Find where the given text appears and provide that cell's center as (X, Y) coordinate. 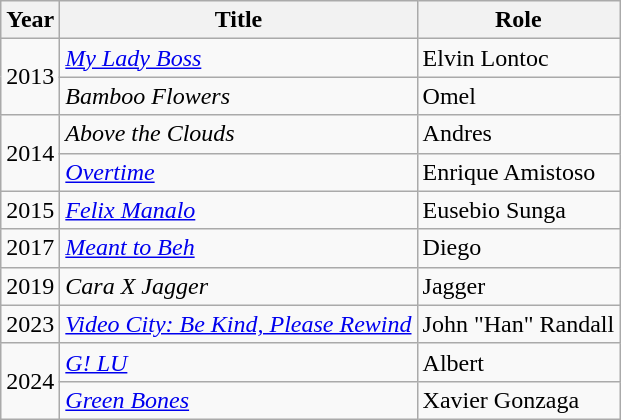
Elvin Lontoc (518, 58)
Omel (518, 96)
John "Han" Randall (518, 324)
Meant to Beh (238, 248)
2013 (30, 77)
2019 (30, 286)
Role (518, 20)
Video City: Be Kind, Please Rewind (238, 324)
Albert (518, 362)
Title (238, 20)
Green Bones (238, 400)
Enrique Amistoso (518, 172)
2014 (30, 153)
Year (30, 20)
G! LU (238, 362)
Andres (518, 134)
2015 (30, 210)
Jagger (518, 286)
Cara X Jagger (238, 286)
My Lady Boss (238, 58)
Felix Manalo (238, 210)
Overtime (238, 172)
Xavier Gonzaga (518, 400)
Eusebio Sunga (518, 210)
2024 (30, 381)
2017 (30, 248)
Bamboo Flowers (238, 96)
2023 (30, 324)
Diego (518, 248)
Above the Clouds (238, 134)
